Search for the cell housing the specified text and yield its [x, y] center coordinate. 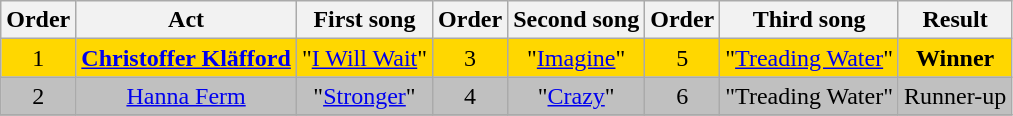
4 [470, 96]
Runner-up [954, 96]
5 [682, 58]
2 [38, 96]
Hanna Ferm [186, 96]
"Stronger" [364, 96]
6 [682, 96]
Result [954, 20]
"Crazy" [576, 96]
"Imagine" [576, 58]
Third song [810, 20]
Winner [954, 58]
1 [38, 58]
Christoffer Kläfford [186, 58]
Act [186, 20]
3 [470, 58]
First song [364, 20]
"I Will Wait" [364, 58]
Second song [576, 20]
